Locate the cell with the specified text and output its (x, y) center coordinate. 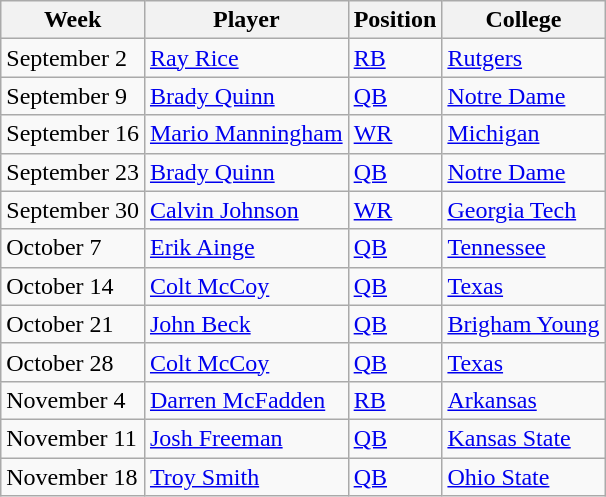
Tennessee (524, 248)
Troy Smith (246, 477)
Brigham Young (524, 324)
College (524, 20)
John Beck (246, 324)
September 23 (73, 172)
Mario Manningham (246, 134)
Week (73, 20)
Darren McFadden (246, 400)
November 11 (73, 438)
October 14 (73, 286)
Ray Rice (246, 58)
Calvin Johnson (246, 210)
Rutgers (524, 58)
November 4 (73, 400)
September 30 (73, 210)
September 2 (73, 58)
Arkansas (524, 400)
Ohio State (524, 477)
Position (395, 20)
September 16 (73, 134)
October 28 (73, 362)
October 21 (73, 324)
October 7 (73, 248)
November 18 (73, 477)
Kansas State (524, 438)
Player (246, 20)
Erik Ainge (246, 248)
Josh Freeman (246, 438)
September 9 (73, 96)
Michigan (524, 134)
Georgia Tech (524, 210)
